Identify which cell holds the provided text, then report its (X, Y) central coordinate. 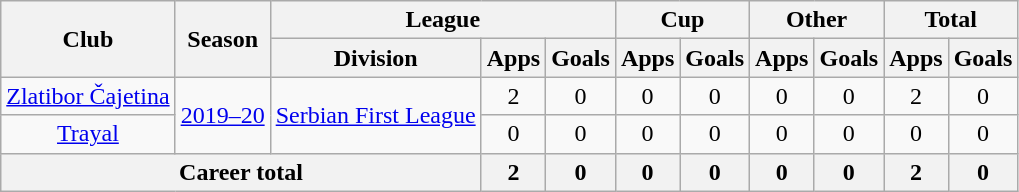
Division (376, 58)
Season (222, 39)
Trayal (88, 134)
Total (951, 20)
Career total (241, 172)
League (442, 20)
2019–20 (222, 115)
Zlatibor Čajetina (88, 96)
Other (817, 20)
Club (88, 39)
Cup (682, 20)
Serbian First League (376, 115)
